Determine the [x, y] coordinate at the center of the cell enclosing the given text.  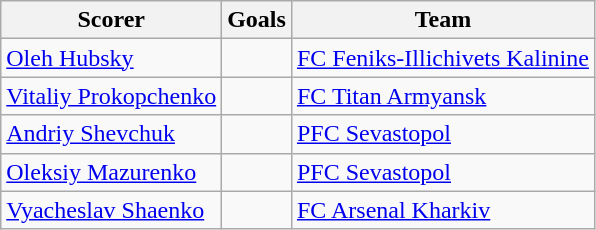
Oleksiy Mazurenko [112, 172]
Oleh Hubsky [112, 58]
Team [442, 20]
Scorer [112, 20]
FC Arsenal Kharkiv [442, 210]
Vyacheslav Shaenko [112, 210]
Goals [257, 20]
Andriy Shevchuk [112, 134]
FC Titan Armyansk [442, 96]
FC Feniks-Illichivets Kalinine [442, 58]
Vitaliy Prokopchenko [112, 96]
